Search for the cell housing the specified text and yield its [x, y] center coordinate. 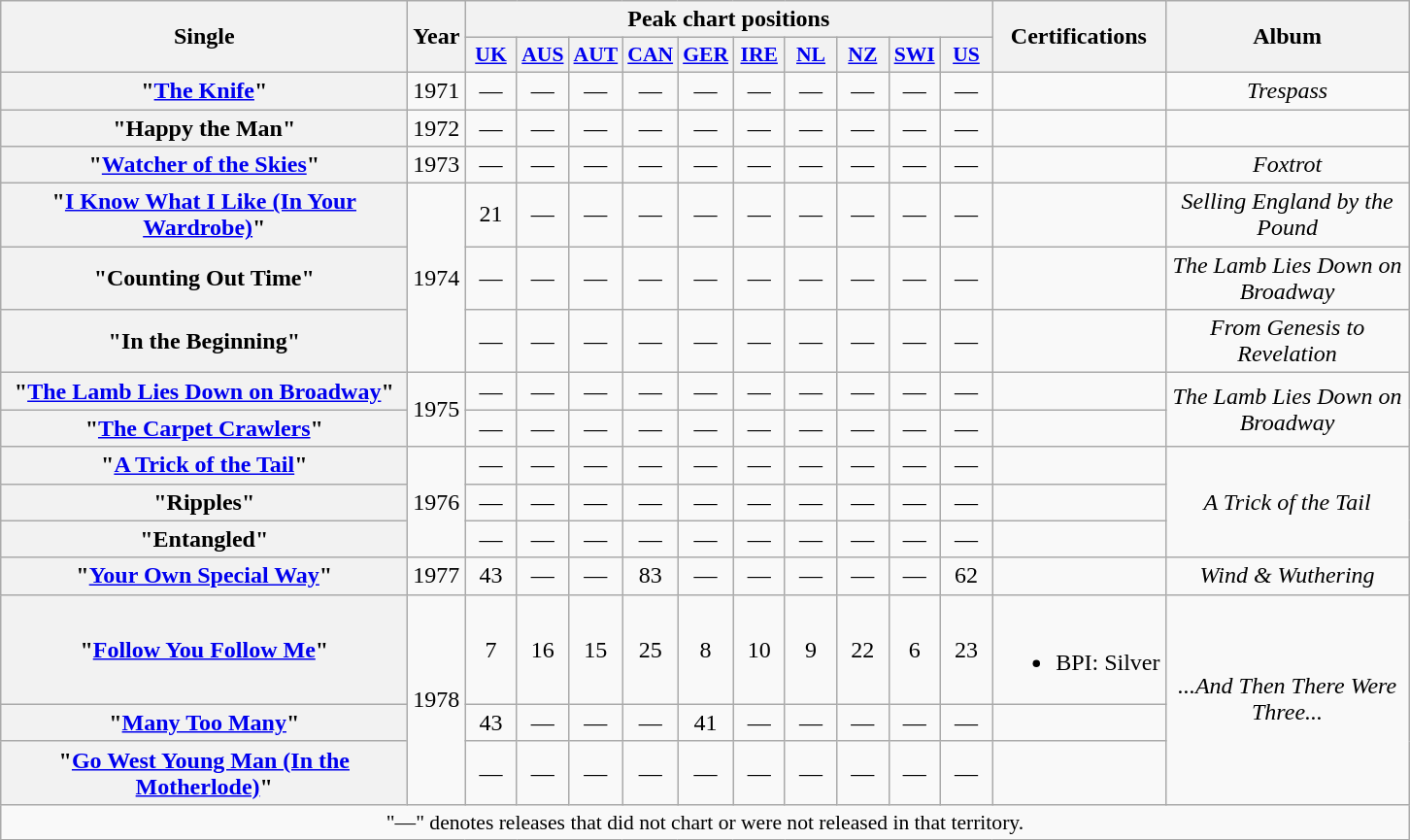
NL [810, 55]
"Many Too Many" [204, 722]
41 [705, 722]
"Your Own Special Way" [204, 576]
Album [1288, 37]
UK [491, 55]
US [965, 55]
Selling England by the Pound [1288, 216]
62 [965, 576]
25 [651, 649]
23 [965, 649]
"I Know What I Like (In Your Wardrobe)" [204, 216]
Trespass [1288, 90]
Foxtrot [1288, 165]
SWI [915, 55]
1974 [437, 278]
6 [915, 649]
"Go West Young Man (In the Motherlode)" [204, 773]
1973 [437, 165]
"The Carpet Crawlers" [204, 428]
"—" denotes releases that did not chart or were not released in that territory. [705, 822]
8 [705, 649]
"The Knife" [204, 90]
"In the Beginning" [204, 342]
1975 [437, 410]
1971 [437, 90]
"Counting Out Time" [204, 278]
1977 [437, 576]
"The Lamb Lies Down on Broadway" [204, 391]
From Genesis to Revelation [1288, 342]
Year [437, 37]
Single [204, 37]
IRE [759, 55]
GER [705, 55]
16 [542, 649]
A Trick of the Tail [1288, 502]
22 [862, 649]
1976 [437, 502]
83 [651, 576]
"Happy the Man" [204, 127]
1978 [437, 699]
9 [810, 649]
"Watcher of the Skies" [204, 165]
...And Then There Were Three... [1288, 699]
Peak chart positions [728, 19]
10 [759, 649]
Wind & Wuthering [1288, 576]
AUT [596, 55]
Certifications [1079, 37]
AUS [542, 55]
CAN [651, 55]
1972 [437, 127]
"Ripples" [204, 502]
7 [491, 649]
"Follow You Follow Me" [204, 649]
BPI: Silver [1079, 649]
21 [491, 216]
NZ [862, 55]
"Entangled" [204, 539]
15 [596, 649]
"A Trick of the Tail" [204, 465]
